Pinpoint the cell where the given text exists, returning its [x, y] midpoint coordinate. 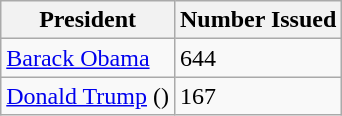
President [88, 20]
167 [258, 96]
644 [258, 58]
Donald Trump () [88, 96]
Barack Obama [88, 58]
Number Issued [258, 20]
